Detect which cell encompasses the target text, then output its [X, Y] center coordinate. 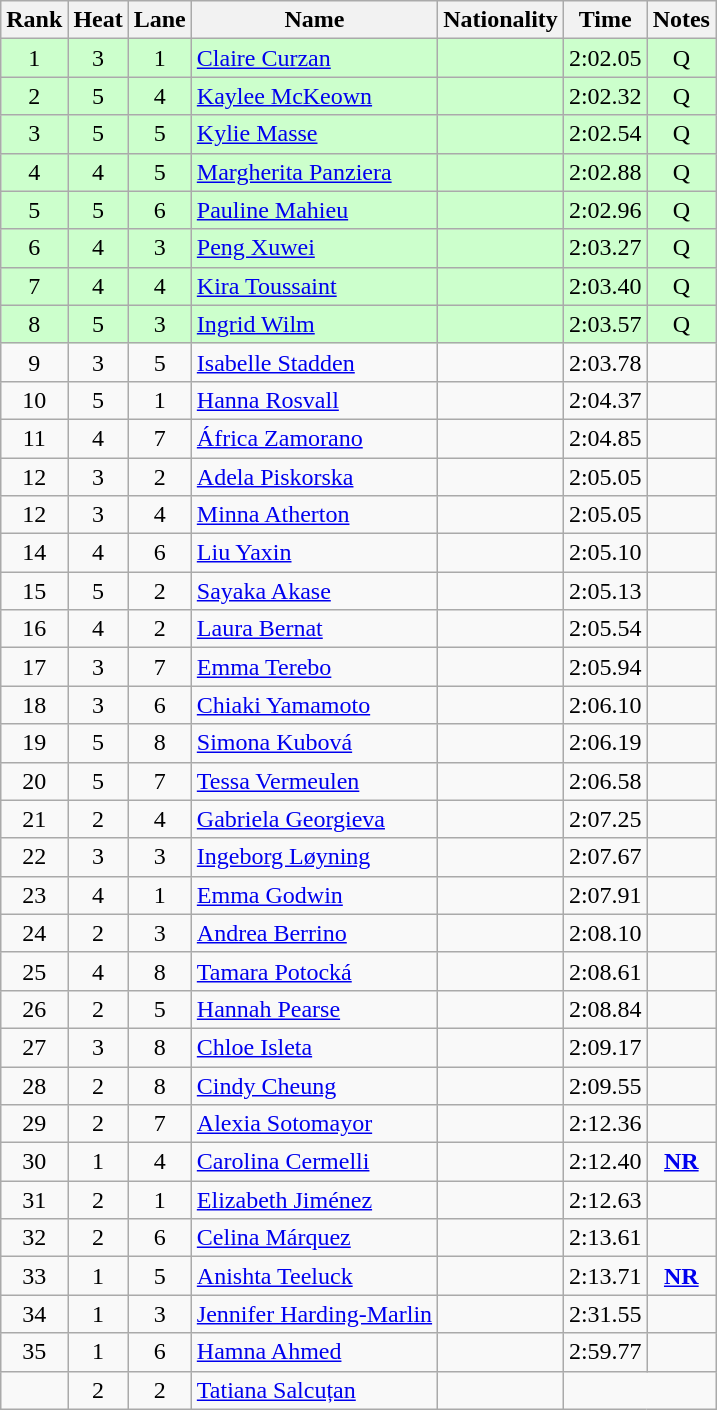
Tamara Potocká [314, 971]
2:02.54 [605, 134]
17 [34, 667]
Jennifer Harding-Marlin [314, 1314]
27 [34, 1047]
18 [34, 705]
30 [34, 1162]
Elizabeth Jiménez [314, 1200]
Hanna Rosvall [314, 400]
Cindy Cheung [314, 1085]
20 [34, 781]
2:05.54 [605, 629]
2:07.91 [605, 895]
Simona Kubová [314, 743]
15 [34, 591]
Celina Márquez [314, 1238]
2:08.84 [605, 1009]
Tatiana Salcuțan [314, 1390]
2:04.37 [605, 400]
Andrea Berrino [314, 933]
Anishta Teeluck [314, 1276]
Alexia Sotomayor [314, 1124]
2:13.71 [605, 1276]
11 [34, 438]
Sayaka Akase [314, 591]
Kira Toussaint [314, 286]
Hannah Pearse [314, 1009]
2:02.88 [605, 172]
Notes [681, 20]
2:05.94 [605, 667]
28 [34, 1085]
Gabriela Georgieva [314, 819]
2:04.85 [605, 438]
2:02.32 [605, 96]
14 [34, 553]
Name [314, 20]
23 [34, 895]
Heat [98, 20]
Pauline Mahieu [314, 210]
Nationality [501, 20]
2:03.78 [605, 362]
35 [34, 1352]
2:12.36 [605, 1124]
2:08.61 [605, 971]
31 [34, 1200]
2:05.13 [605, 591]
Kaylee McKeown [314, 96]
2:02.05 [605, 58]
Chloe Isleta [314, 1047]
9 [34, 362]
2:07.25 [605, 819]
2:05.10 [605, 553]
33 [34, 1276]
Emma Terebo [314, 667]
25 [34, 971]
Ingeborg Løyning [314, 857]
Tessa Vermeulen [314, 781]
2:03.27 [605, 248]
2:59.77 [605, 1352]
2:06.58 [605, 781]
Minna Atherton [314, 515]
Liu Yaxin [314, 553]
2:12.40 [605, 1162]
Carolina Cermelli [314, 1162]
21 [34, 819]
Ingrid Wilm [314, 324]
26 [34, 1009]
Hamna Ahmed [314, 1352]
2:09.55 [605, 1085]
2:06.19 [605, 743]
34 [34, 1314]
2:07.67 [605, 857]
29 [34, 1124]
Emma Godwin [314, 895]
2:09.17 [605, 1047]
19 [34, 743]
10 [34, 400]
2:31.55 [605, 1314]
Claire Curzan [314, 58]
Isabelle Stadden [314, 362]
Adela Piskorska [314, 477]
2:06.10 [605, 705]
2:12.63 [605, 1200]
2:03.40 [605, 286]
Laura Bernat [314, 629]
Time [605, 20]
2:08.10 [605, 933]
Margherita Panziera [314, 172]
24 [34, 933]
Rank [34, 20]
Kylie Masse [314, 134]
África Zamorano [314, 438]
2:03.57 [605, 324]
16 [34, 629]
2:02.96 [605, 210]
Peng Xuwei [314, 248]
Chiaki Yamamoto [314, 705]
22 [34, 857]
Lane [160, 20]
32 [34, 1238]
2:13.61 [605, 1238]
